Detect which cell encompasses the target text, then output its [x, y] center coordinate. 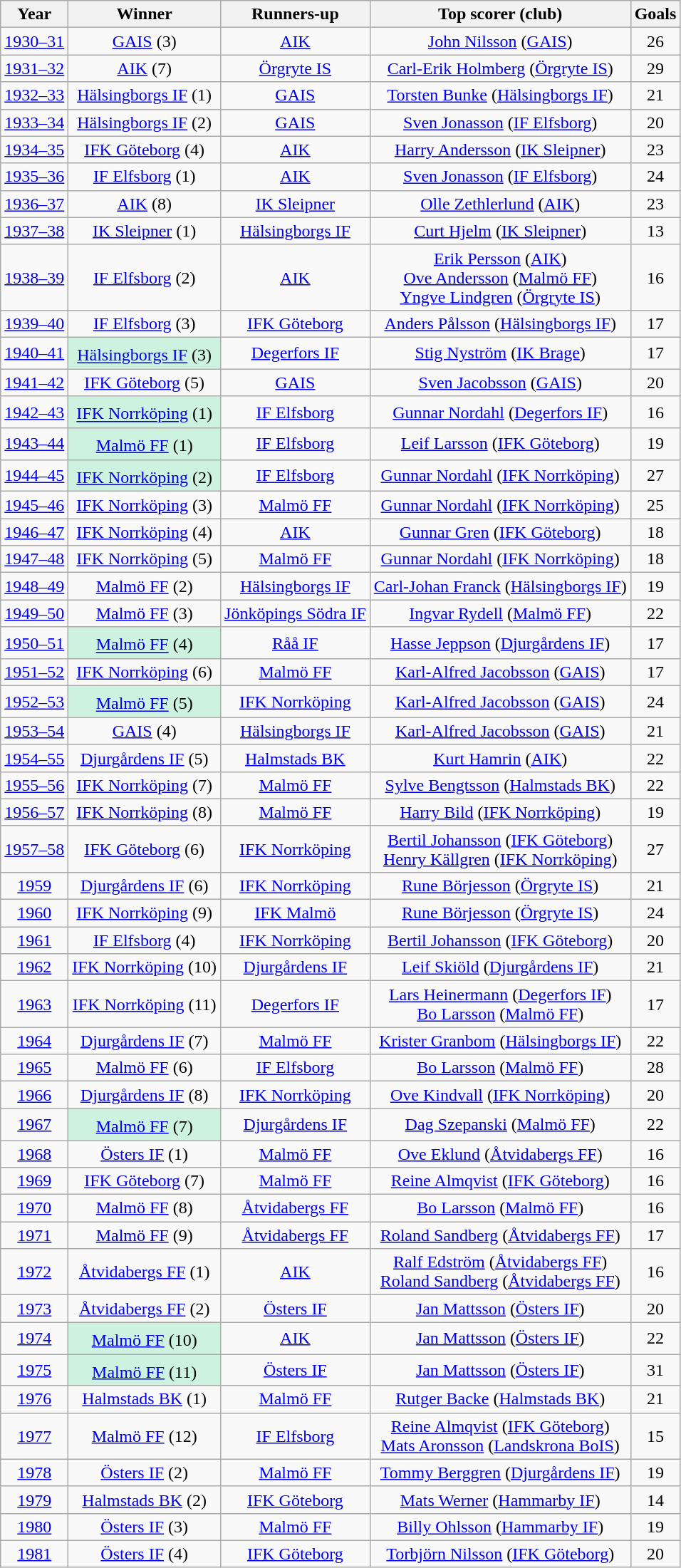
Runners-up [296, 14]
Krister Granbom (Hälsingborgs IF) [500, 1041]
Östers IF (1) [145, 1154]
AIK (8) [145, 204]
1948–49 [34, 586]
28 [655, 1068]
IF Elfsborg (1) [145, 177]
1953–54 [34, 731]
1973 [34, 1309]
IK Sleipner (1) [145, 231]
Malmö FF (6) [145, 1068]
Year [34, 14]
1938–39 [34, 277]
1944–45 [34, 476]
Olle Zethlerlund (AIK) [500, 204]
Malmö FF (1) [145, 445]
IF Elfsborg (4) [145, 940]
1940–41 [34, 353]
Erik Persson (AIK)Ove Andersson (Malmö FF)Yngve Lindgren (Örgryte IS) [500, 277]
Anders Pålsson (Hälsingborgs IF) [500, 323]
Hälsingborgs IF (2) [145, 123]
1963 [34, 1004]
1970 [34, 1208]
Djurgårdens IF (8) [145, 1095]
Dag Szepanski (Malmö FF) [500, 1124]
Halmstads BK [296, 758]
1972 [34, 1272]
1932–33 [34, 95]
1964 [34, 1041]
Åtvidabergs FF (1) [145, 1272]
Roland Sandberg (Åtvidabergs FF) [500, 1235]
Malmö FF (3) [145, 613]
Djurgårdens IF (5) [145, 758]
IFK Norrköping (9) [145, 913]
25 [655, 505]
Sylve Bengtsson (Halmstads BK) [500, 785]
15 [655, 1436]
Malmö FF (8) [145, 1208]
IFK Norrköping (5) [145, 559]
IFK Norrköping (6) [145, 673]
1934–35 [34, 150]
IFK Göteborg (4) [145, 150]
Kurt Hamrin (AIK) [500, 758]
Goals [655, 14]
1962 [34, 967]
26 [655, 41]
1967 [34, 1124]
Råå IF [296, 643]
GAIS (3) [145, 41]
IFK Norrköping (8) [145, 812]
1950–51 [34, 643]
1954–55 [34, 758]
1976 [34, 1399]
Bertil Johansson (IFK Göteborg) [500, 940]
Bertil Johansson (IFK Göteborg)Henry Källgren (IFK Norrköping) [500, 849]
Leif Larsson (IFK Göteborg) [500, 445]
Lars Heinermann (Degerfors IF)Bo Larsson (Malmö FF) [500, 1004]
Billy Ohlsson (Hammarby IF) [500, 1527]
1935–36 [34, 177]
Malmö FF (9) [145, 1235]
IFK Norrköping (2) [145, 476]
Åtvidabergs FF (2) [145, 1309]
Sven Jacobsson (GAIS) [500, 383]
IFK Göteborg (7) [145, 1181]
Carl-Johan Franck (Hälsingborgs IF) [500, 586]
1979 [34, 1500]
Malmö FF (5) [145, 702]
GAIS (4) [145, 731]
Malmö FF (2) [145, 586]
1942–43 [34, 412]
1939–40 [34, 323]
1952–53 [34, 702]
John Nilsson (GAIS) [500, 41]
IFK Göteborg (6) [145, 849]
Gunnar Gren (IFK Göteborg) [500, 532]
Reine Almqvist (IFK Göteborg)Mats Aronsson (Landskrona BoIS) [500, 1436]
IFK Norrköping (11) [145, 1004]
Östers IF (2) [145, 1473]
1968 [34, 1154]
1947–48 [34, 559]
Halmstads BK (2) [145, 1500]
Rutger Backe (Halmstads BK) [500, 1399]
Halmstads BK (1) [145, 1399]
Gunnar Nordahl (Degerfors IF) [500, 412]
1961 [34, 940]
Leif Skiöld (Djurgårdens IF) [500, 967]
Malmö FF (11) [145, 1369]
29 [655, 68]
1937–38 [34, 231]
1969 [34, 1181]
IFK Norrköping (1) [145, 412]
1980 [34, 1527]
1977 [34, 1436]
1949–50 [34, 613]
Top scorer (club) [500, 14]
IF Elfsborg (2) [145, 277]
Ove Kindvall (IFK Norrköping) [500, 1095]
Hasse Jeppson (Djurgårdens IF) [500, 643]
Hälsingborgs IF (3) [145, 353]
IFK Norrköping (4) [145, 532]
Malmö FF (7) [145, 1124]
1943–44 [34, 445]
Malmö FF (4) [145, 643]
Djurgårdens IF (7) [145, 1041]
Tommy Berggren (Djurgårdens IF) [500, 1473]
IFK Malmö [296, 913]
1960 [34, 913]
Mats Werner (Hammarby IF) [500, 1500]
Ove Eklund (Åtvidabergs FF) [500, 1154]
Torsten Bunke (Hälsingborgs IF) [500, 95]
31 [655, 1369]
1971 [34, 1235]
AIK (7) [145, 68]
1941–42 [34, 383]
Harry Bild (IFK Norrköping) [500, 812]
1966 [34, 1095]
1951–52 [34, 673]
Stig Nyström (IK Brage) [500, 353]
1931–32 [34, 68]
Ingvar Rydell (Malmö FF) [500, 613]
Winner [145, 14]
1946–47 [34, 532]
Djurgårdens IF (6) [145, 886]
Östers IF (4) [145, 1554]
1955–56 [34, 785]
IFK Norrköping (7) [145, 785]
13 [655, 231]
IFK Norrköping (3) [145, 505]
1945–46 [34, 505]
1957–58 [34, 849]
Torbjörn Nilsson (IFK Göteborg) [500, 1554]
1975 [34, 1369]
Carl-Erik Holmberg (Örgryte IS) [500, 68]
Hälsingborgs IF (1) [145, 95]
1965 [34, 1068]
Jönköpings Södra IF [296, 613]
Harry Andersson (IK Sleipner) [500, 150]
Ralf Edström (Åtvidabergs FF)Roland Sandberg (Åtvidabergs FF) [500, 1272]
Malmö FF (10) [145, 1338]
Curt Hjelm (IK Sleipner) [500, 231]
1936–37 [34, 204]
Östers IF (3) [145, 1527]
1930–31 [34, 41]
1933–34 [34, 123]
IF Elfsborg (3) [145, 323]
1959 [34, 886]
Reine Almqvist (IFK Göteborg) [500, 1181]
1956–57 [34, 812]
IFK Göteborg (5) [145, 383]
Malmö FF (12) [145, 1436]
1981 [34, 1554]
14 [655, 1500]
Örgryte IS [296, 68]
1974 [34, 1338]
1978 [34, 1473]
IK Sleipner [296, 204]
IFK Norrköping (10) [145, 967]
